Identify which cell holds the provided text, then report its (X, Y) central coordinate. 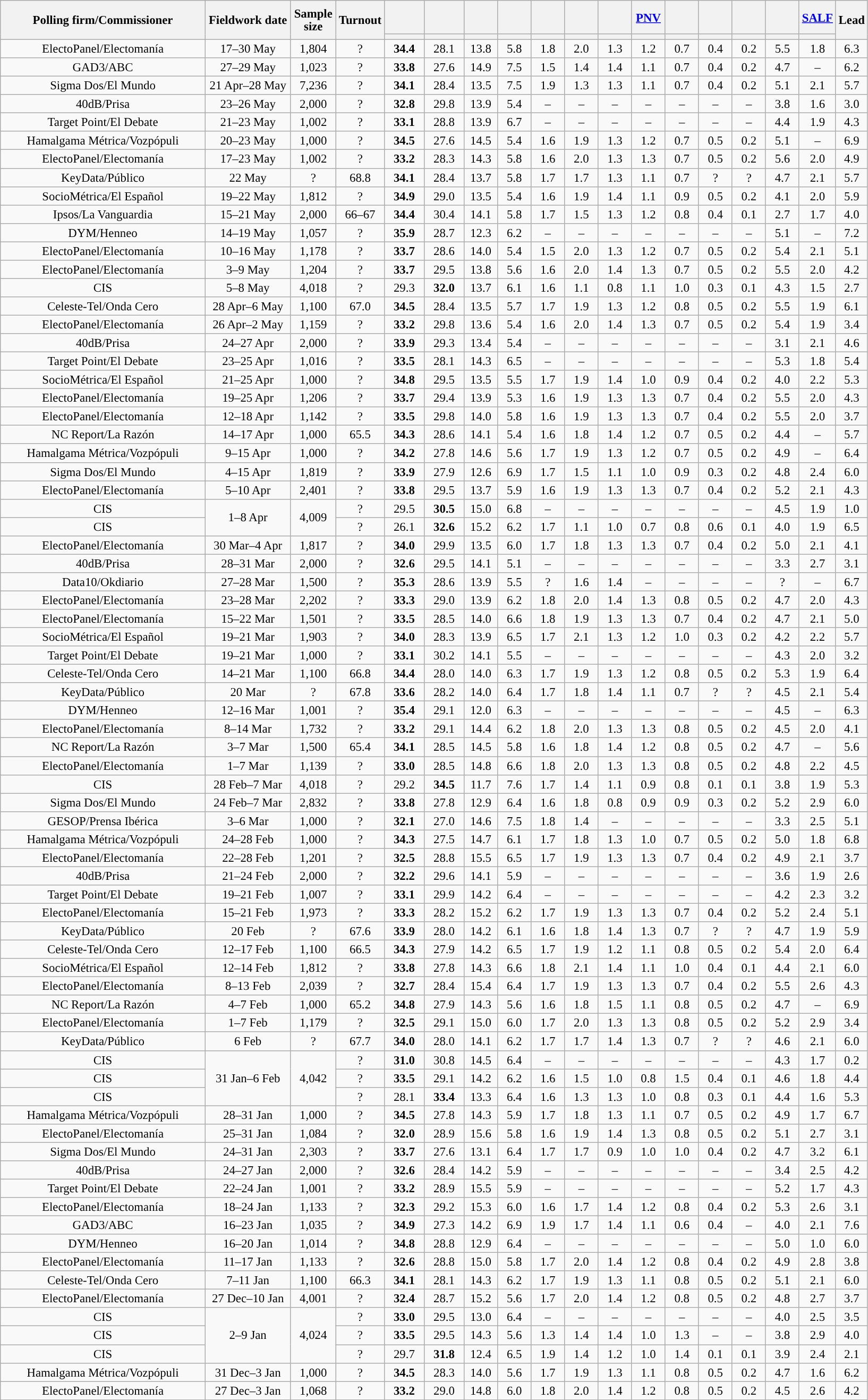
1–8 Apr (248, 517)
27.3 (444, 1225)
67.6 (360, 931)
3.6 (782, 876)
66.3 (360, 1280)
16–20 Jan (248, 1243)
PNV (648, 17)
65.4 (360, 747)
2.8 (817, 1262)
8–13 Feb (248, 986)
2,401 (313, 490)
GESOP/Prensa Ibérica (103, 820)
1,732 (313, 729)
11–17 Jan (248, 1262)
14.7 (481, 839)
14–19 May (248, 233)
12–17 Feb (248, 950)
1,804 (313, 49)
21 Apr–28 May (248, 86)
1,035 (313, 1225)
1,068 (313, 1391)
1,903 (313, 638)
10–16 May (248, 251)
25–31 Jan (248, 1134)
1,007 (313, 895)
67.8 (360, 692)
66–67 (360, 215)
27 Dec–3 Jan (248, 1391)
67.7 (360, 1041)
65.5 (360, 435)
12–14 Feb (248, 968)
2–9 Jan (248, 1336)
21–24 Feb (248, 876)
5–8 May (248, 288)
31.8 (444, 1354)
8–14 Mar (248, 729)
35.4 (404, 711)
2,832 (313, 802)
15–22 Mar (248, 618)
3.5 (852, 1318)
1,204 (313, 270)
5–10 Apr (248, 490)
17–30 May (248, 49)
31 Jan–6 Feb (248, 1078)
32.1 (404, 820)
4,001 (313, 1299)
11.7 (481, 784)
1,159 (313, 324)
13.3 (481, 1097)
Turnout (360, 20)
22–28 Feb (248, 858)
20 Mar (248, 692)
15–21 May (248, 215)
4,042 (313, 1078)
15.3 (481, 1207)
1,973 (313, 913)
Polling firm/Commissioner (103, 20)
1,142 (313, 417)
15.6 (481, 1134)
1,139 (313, 766)
24–31 Jan (248, 1152)
6 Feb (248, 1041)
31.0 (404, 1059)
29.4 (444, 398)
18–24 Jan (248, 1207)
28–31 Mar (248, 563)
24–27 Jan (248, 1170)
32.4 (404, 1299)
30.5 (444, 508)
19–21 Feb (248, 895)
30.4 (444, 215)
20–23 May (248, 141)
67.0 (360, 306)
14.4 (481, 729)
7,236 (313, 86)
3.0 (852, 104)
32.7 (404, 986)
4,009 (313, 517)
19–22 May (248, 196)
27.5 (444, 839)
1,084 (313, 1134)
16–23 Jan (248, 1225)
2,202 (313, 600)
24–28 Feb (248, 839)
12–18 Apr (248, 417)
21–25 Apr (248, 379)
15–21 Feb (248, 913)
27–28 Mar (248, 582)
20 Feb (248, 931)
29.6 (444, 876)
12.6 (481, 472)
Ipsos/La Vanguardia (103, 215)
33.6 (404, 692)
19–25 Apr (248, 398)
1,501 (313, 618)
30.2 (444, 656)
2,039 (313, 986)
SALF (817, 17)
4–15 Apr (248, 472)
1,179 (313, 1023)
3.9 (782, 1354)
65.2 (360, 1004)
7–11 Jan (248, 1280)
24–27 Apr (248, 343)
29.7 (404, 1354)
33.4 (444, 1097)
7.2 (852, 233)
2.3 (817, 895)
3–7 Mar (248, 747)
30.8 (444, 1059)
23–25 Apr (248, 361)
32.3 (404, 1207)
1,016 (313, 361)
14–21 Mar (248, 674)
34.2 (404, 454)
14–17 Apr (248, 435)
68.8 (360, 177)
13.0 (481, 1318)
15.4 (481, 986)
Lead (852, 20)
9–15 Apr (248, 454)
3–6 Mar (248, 820)
4,024 (313, 1336)
27–29 May (248, 67)
66.5 (360, 950)
1–7 Mar (248, 766)
13.4 (481, 343)
31 Dec–3 Jan (248, 1372)
26.1 (404, 527)
24 Feb–7 Mar (248, 802)
1,023 (313, 67)
12–16 Mar (248, 711)
12.4 (481, 1354)
23–26 May (248, 104)
4–7 Feb (248, 1004)
22 May (248, 177)
Data10/Okdiario (103, 582)
1,201 (313, 858)
17–23 May (248, 159)
14.9 (481, 67)
35.3 (404, 582)
26 Apr–2 May (248, 324)
28–31 Jan (248, 1115)
23–28 Mar (248, 600)
27.0 (444, 820)
12.3 (481, 233)
13.6 (481, 324)
13.1 (481, 1152)
2,303 (313, 1152)
27 Dec–10 Jan (248, 1299)
1,206 (313, 398)
28 Apr–6 May (248, 306)
Sample size (313, 20)
28 Feb–7 Mar (248, 784)
35.9 (404, 233)
21–23 May (248, 122)
32.2 (404, 876)
32.8 (404, 104)
22–24 Jan (248, 1188)
1,057 (313, 233)
Fieldwork date (248, 20)
1,014 (313, 1243)
1,819 (313, 472)
3–9 May (248, 270)
1,178 (313, 251)
12.0 (481, 711)
1–7 Feb (248, 1023)
30 Mar–4 Apr (248, 545)
66.8 (360, 674)
1,817 (313, 545)
